Scan for the cell matching the given text and deliver its (X, Y) coordinate at center. 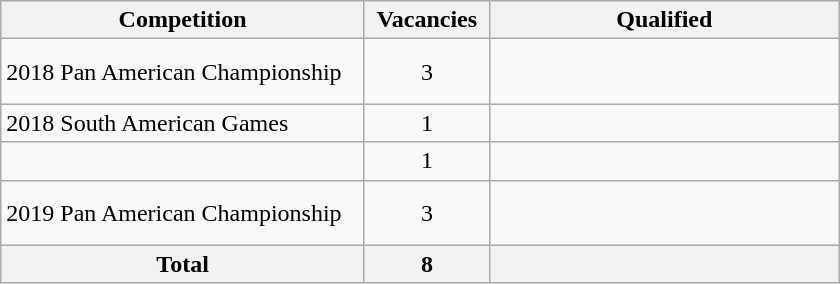
Competition (183, 20)
Vacancies (426, 20)
8 (426, 264)
Total (183, 264)
2018 Pan American Championship (183, 72)
2019 Pan American Championship (183, 212)
2018 South American Games (183, 123)
Qualified (664, 20)
